Capture the cell that displays the provided text and extract its (X, Y) central coordinate. 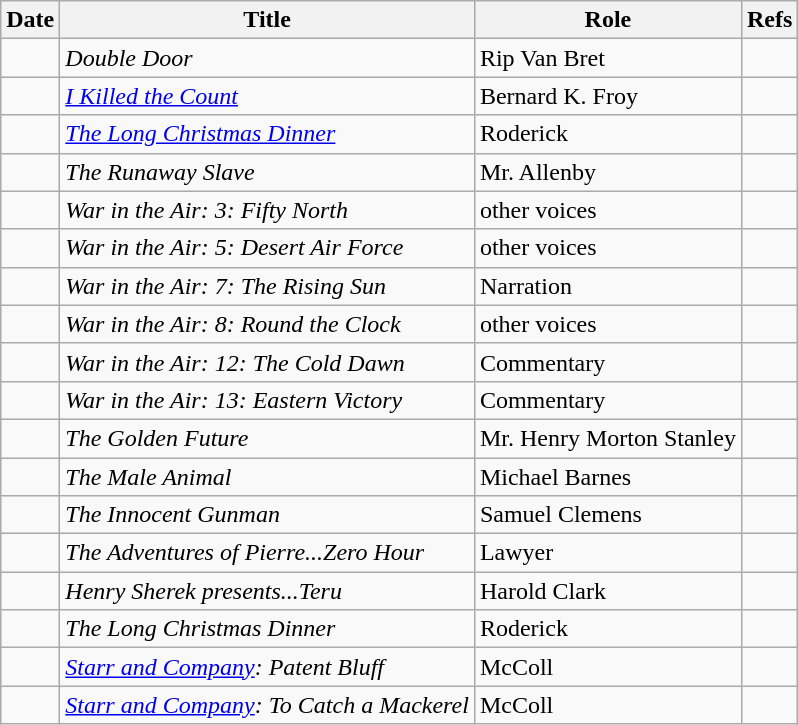
Title (268, 20)
Rip Van Bret (608, 58)
Role (608, 20)
War in the Air: 3: Fifty North (268, 210)
Double Door (268, 58)
Samuel Clemens (608, 515)
The Adventures of Pierre...Zero Hour (268, 553)
Harold Clark (608, 591)
Refs (769, 20)
War in the Air: 5: Desert Air Force (268, 248)
Lawyer (608, 553)
The Male Animal (268, 477)
War in the Air: 13: Eastern Victory (268, 400)
Henry Sherek presents...Teru (268, 591)
Starr and Company: Patent Bluff (268, 667)
Starr and Company: To Catch a Mackerel (268, 705)
Narration (608, 286)
The Runaway Slave (268, 172)
Date (30, 20)
The Innocent Gunman (268, 515)
Mr. Allenby (608, 172)
War in the Air: 12: The Cold Dawn (268, 362)
War in the Air: 7: The Rising Sun (268, 286)
War in the Air: 8: Round the Clock (268, 324)
The Golden Future (268, 438)
Bernard K. Froy (608, 96)
I Killed the Count (268, 96)
Mr. Henry Morton Stanley (608, 438)
Michael Barnes (608, 477)
